Provide the (x, y) coordinate of the cell's center where the given text is located.  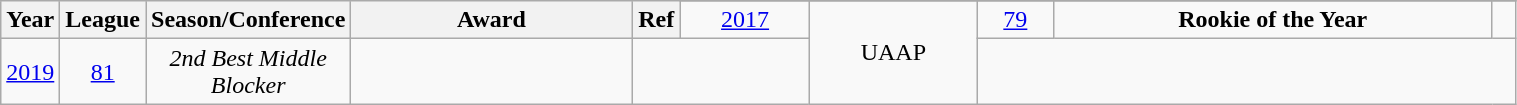
Season/Conference (248, 20)
2019 (30, 72)
2nd Best Middle Blocker (248, 72)
Ref (656, 20)
Award (492, 20)
League (103, 20)
2017 (744, 20)
Rookie of the Year (1273, 20)
79 (1016, 20)
81 (103, 72)
UAAP (894, 52)
Year (30, 20)
